Find where the given text appears and provide that cell's center as [X, Y] coordinate. 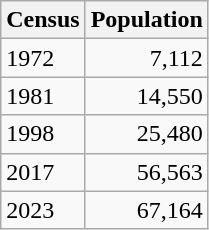
56,563 [146, 172]
25,480 [146, 134]
7,112 [146, 58]
1998 [43, 134]
1981 [43, 96]
14,550 [146, 96]
2017 [43, 172]
67,164 [146, 210]
1972 [43, 58]
Census [43, 20]
Population [146, 20]
2023 [43, 210]
